Return the (x, y) coordinate for the center point of the cell that contains the specified text.  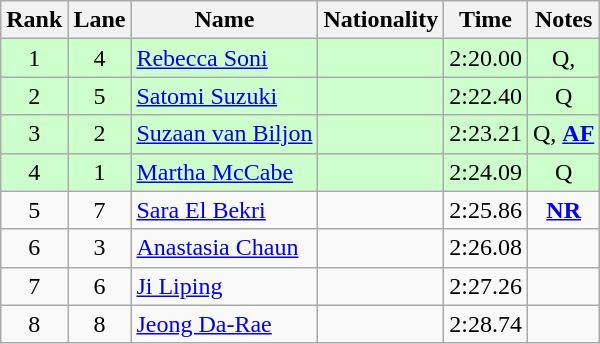
2:22.40 (486, 96)
Rebecca Soni (224, 58)
Notes (563, 20)
2:28.74 (486, 324)
Martha McCabe (224, 172)
Jeong Da-Rae (224, 324)
2:20.00 (486, 58)
Lane (100, 20)
Suzaan van Biljon (224, 134)
Satomi Suzuki (224, 96)
Q, (563, 58)
2:26.08 (486, 248)
Ji Liping (224, 286)
Sara El Bekri (224, 210)
NR (563, 210)
Rank (34, 20)
Time (486, 20)
2:24.09 (486, 172)
Q, AF (563, 134)
Name (224, 20)
2:27.26 (486, 286)
2:25.86 (486, 210)
Anastasia Chaun (224, 248)
2:23.21 (486, 134)
Nationality (381, 20)
